Return the [X, Y] coordinate for the center point of the cell that contains the specified text.  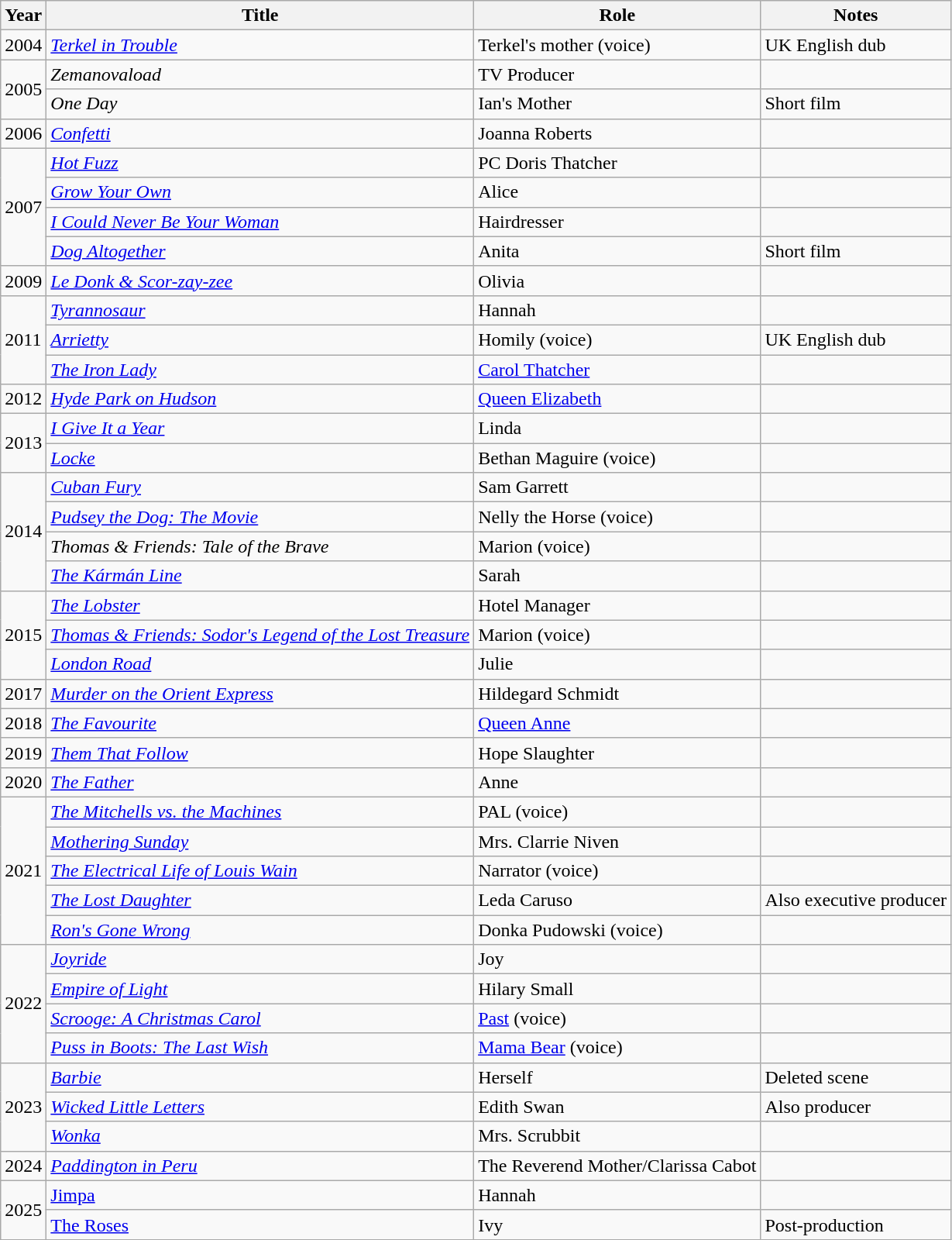
Year [23, 15]
The Iron Lady [260, 370]
2012 [23, 399]
Joyride [260, 959]
Also executive producer [856, 901]
Dog Altogether [260, 251]
Wonka [260, 1136]
Queen Anne [617, 723]
Thomas & Friends: Sodor's Legend of the Lost Treasure [260, 635]
The Lobster [260, 605]
2005 [23, 89]
Confetti [260, 133]
Hyde Park on Hudson [260, 399]
Puss in Boots: The Last Wish [260, 1048]
Deleted scene [856, 1077]
Herself [617, 1077]
Hilary Small [617, 989]
Julie [617, 664]
Nelly the Horse (voice) [617, 517]
2013 [23, 443]
I Give It a Year [260, 429]
2024 [23, 1166]
One Day [260, 104]
2015 [23, 635]
Barbie [260, 1077]
2017 [23, 694]
2021 [23, 870]
2018 [23, 723]
Mama Bear (voice) [617, 1048]
The Electrical Life of Louis Wain [260, 871]
Hot Fuzz [260, 163]
Hope Slaughter [617, 753]
Hotel Manager [617, 605]
The Father [260, 782]
2011 [23, 339]
Mothering Sunday [260, 841]
Pudsey the Dog: The Movie [260, 517]
Queen Elizabeth [617, 399]
Edith Swan [617, 1107]
Narrator (voice) [617, 871]
Empire of Light [260, 989]
Ivy [617, 1224]
The Favourite [260, 723]
2020 [23, 782]
The Roses [260, 1224]
Bethan Maguire (voice) [617, 458]
Mrs. Clarrie Niven [617, 841]
Role [617, 15]
Homily (voice) [617, 339]
Ian's Mother [617, 104]
Grow Your Own [260, 192]
Terkel in Trouble [260, 45]
Notes [856, 15]
Paddington in Peru [260, 1166]
Olivia [617, 281]
Scrooge: A Christmas Carol [260, 1018]
London Road [260, 664]
Anne [617, 782]
Past (voice) [617, 1018]
Alice [617, 192]
Le Donk & Scor-zay-zee [260, 281]
2022 [23, 1004]
PC Doris Thatcher [617, 163]
Post-production [856, 1224]
Also producer [856, 1107]
2023 [23, 1107]
Them That Follow [260, 753]
Mrs. Scrubbit [617, 1136]
Arrietty [260, 339]
Locke [260, 458]
Wicked Little Letters [260, 1107]
2009 [23, 281]
Ron's Gone Wrong [260, 930]
The Reverend Mother/Clarissa Cabot [617, 1166]
2019 [23, 753]
Joanna Roberts [617, 133]
Murder on the Orient Express [260, 694]
Leda Caruso [617, 901]
Tyrannosaur [260, 310]
The Mitchells vs. the Machines [260, 811]
Hairdresser [617, 222]
Cuban Fury [260, 487]
2025 [23, 1210]
Hildegard Schmidt [617, 694]
Sarah [617, 576]
2007 [23, 207]
Jimpa [260, 1195]
Linda [617, 429]
PAL (voice) [617, 811]
I Could Never Be Your Woman [260, 222]
Thomas & Friends: Tale of the Brave [260, 546]
Title [260, 15]
TV Producer [617, 74]
Anita [617, 251]
Terkel's mother (voice) [617, 45]
Zemanovaload [260, 74]
The Kármán Line [260, 576]
The Lost Daughter [260, 901]
Carol Thatcher [617, 370]
2006 [23, 133]
2014 [23, 532]
Donka Pudowski (voice) [617, 930]
2004 [23, 45]
Sam Garrett [617, 487]
Joy [617, 959]
